Return the [X, Y] coordinate for the center point of the cell that contains the specified text.  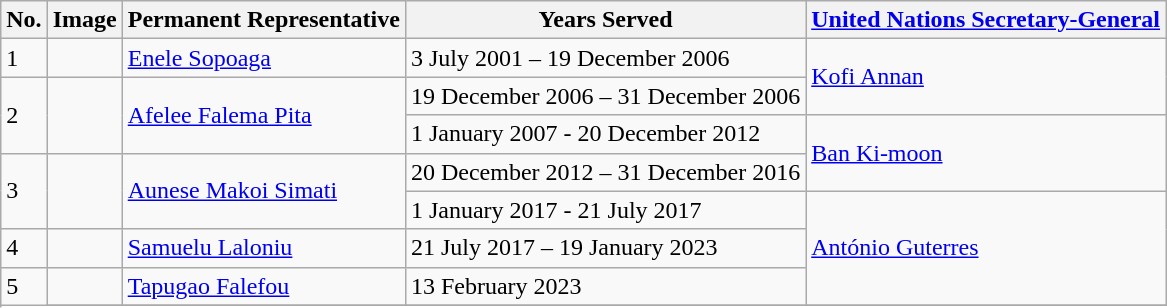
Enele Sopoaga [264, 58]
20 December 2012 – 31 December 2016 [605, 172]
Image [84, 20]
3 [24, 191]
3 July 2001 – 19 December 2006 [605, 58]
1 January 2007 - 20 December 2012 [605, 134]
Permanent Representative [264, 20]
2 [24, 115]
United Nations Secretary-General [986, 20]
Samuelu Laloniu [264, 248]
5 [24, 286]
1 [24, 58]
Years Served [605, 20]
19 December 2006 – 31 December 2006 [605, 96]
Afelee Falema Pita [264, 115]
21 July 2017 – 19 January 2023 [605, 248]
13 February 2023 [605, 286]
Ban Ki-moon [986, 153]
Kofi Annan [986, 77]
4 [24, 248]
António Guterres [986, 248]
Tapugao Falefou [264, 286]
No. [24, 20]
1 January 2017 - 21 July 2017 [605, 210]
Aunese Makoi Simati [264, 191]
